Provide the (x, y) coordinate of the cell's center where the given text is located.  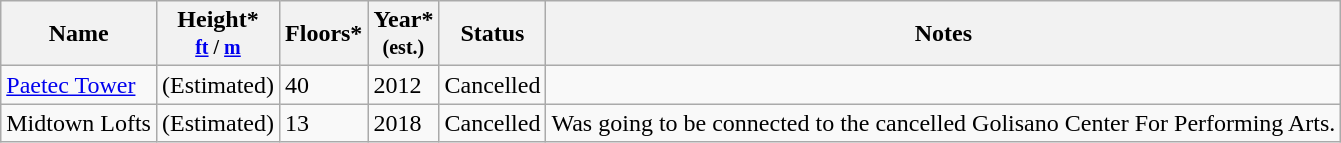
40 (324, 85)
Midtown Lofts (79, 123)
Floors* (324, 34)
Name (79, 34)
2012 (404, 85)
Notes (944, 34)
13 (324, 123)
Was going to be connected to the cancelled Golisano Center For Performing Arts. (944, 123)
Year*(est.) (404, 34)
Height*ft / m (218, 34)
2018 (404, 123)
Paetec Tower (79, 85)
Status (492, 34)
